Identify which cell holds the provided text, then report its [x, y] central coordinate. 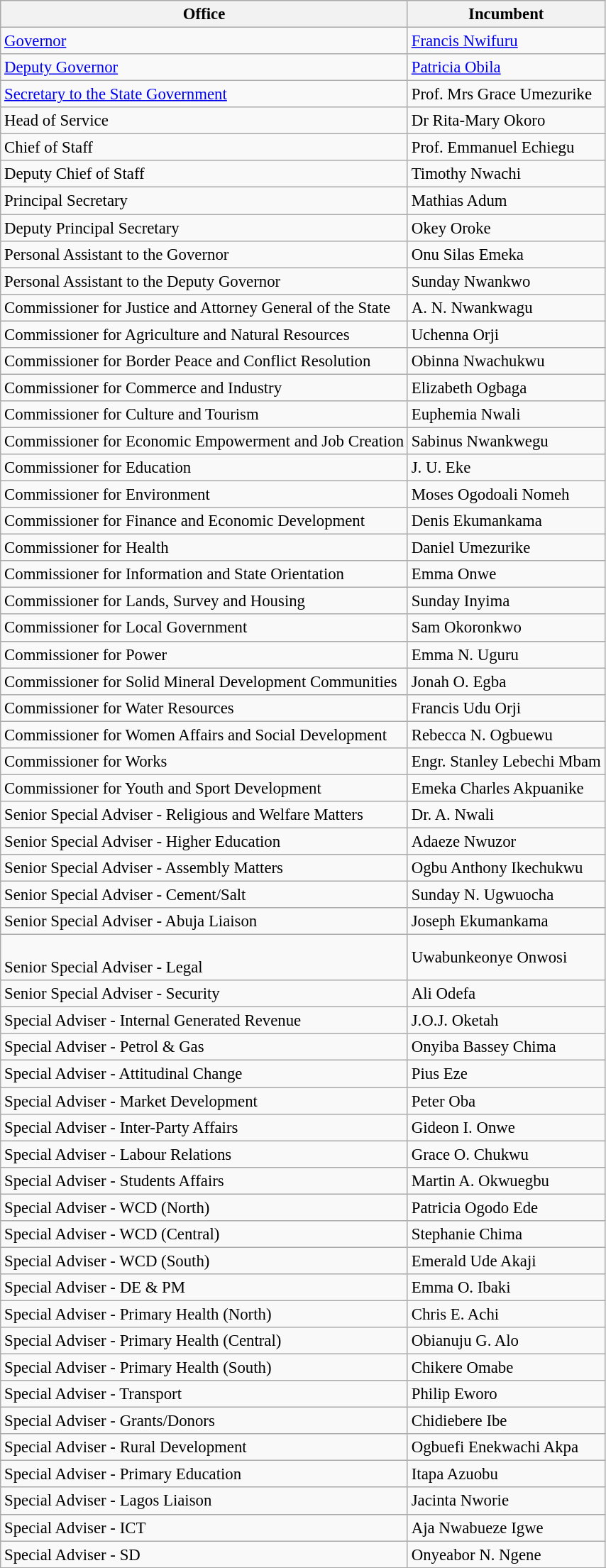
Jonah O. Egba [506, 681]
Ali Odefa [506, 994]
Commissioner for Justice and Attorney General of the State [204, 307]
Special Adviser - Primary Health (South) [204, 1368]
Deputy Governor [204, 67]
J.O.J. Oketah [506, 1021]
Rebecca N. Ogbuewu [506, 735]
Chris E. Achi [506, 1314]
Elizabeth Ogbaga [506, 388]
Emma Onwe [506, 574]
Uwabunkeonye Onwosi [506, 958]
Senior Special Adviser - Higher Education [204, 841]
Special Adviser - DE & PM [204, 1288]
Commissioner for Commerce and Industry [204, 388]
Senior Special Adviser - Security [204, 994]
Special Adviser - Primary Health (Central) [204, 1341]
Senior Special Adviser - Assembly Matters [204, 868]
Ogbu Anthony Ikechukwu [506, 868]
Special Adviser - WCD (North) [204, 1207]
Onu Silas Emeka [506, 254]
Personal Assistant to the Governor [204, 254]
Special Adviser - Primary Health (North) [204, 1314]
Senior Special Adviser - Cement/Salt [204, 895]
Gideon I. Onwe [506, 1127]
Special Adviser - Labour Relations [204, 1154]
Sunday N. Ugwuocha [506, 895]
Joseph Ekumankama [506, 921]
Aja Nwabueze Igwe [506, 1528]
Francis Nwifuru [506, 41]
Itapa Azuobu [506, 1474]
Special Adviser - Internal Generated Revenue [204, 1021]
Commissioner for Lands, Survey and Housing [204, 601]
Dr Rita-Mary Okoro [506, 121]
Philip Eworo [506, 1394]
Onyiba Bassey Chima [506, 1047]
Governor [204, 41]
Commissioner for Information and State Orientation [204, 574]
Commissioner for Local Government [204, 628]
Commissioner for Works [204, 762]
Commissioner for Youth and Sport Development [204, 788]
Chidiebere Ibe [506, 1421]
Prof. Emmanuel Echiegu [506, 148]
Commissioner for Power [204, 654]
Senior Special Adviser - Religious and Welfare Matters [204, 815]
Commissioner for Culture and Tourism [204, 415]
Sunday Inyima [506, 601]
Commissioner for Environment [204, 495]
Special Adviser - Lagos Liaison [204, 1501]
Special Adviser - Inter-Party Affairs [204, 1127]
Uchenna Orji [506, 334]
Incumbent [506, 14]
Emma O. Ibaki [506, 1288]
Office [204, 14]
Emeka Charles Akpuanike [506, 788]
Jacinta Nworie [506, 1501]
Prof. Mrs Grace Umezurike [506, 94]
Moses Ogodoali Nomeh [506, 495]
Stephanie Chima [506, 1234]
Commissioner for Border Peace and Conflict Resolution [204, 361]
Timothy Nwachi [506, 174]
Peter Oba [506, 1101]
Special Adviser - Students Affairs [204, 1180]
Patricia Ogodo Ede [506, 1207]
Sunday Nwankwo [506, 281]
J. U. Eke [506, 468]
Martin A. Okwuegbu [506, 1180]
Patricia Obila [506, 67]
Personal Assistant to the Deputy Governor [204, 281]
Emma N. Uguru [506, 654]
Commissioner for Economic Empowerment and Job Creation [204, 441]
Secretary to the State Government [204, 94]
Euphemia Nwali [506, 415]
Dr. A. Nwali [506, 815]
Emerald Ude Akaji [506, 1261]
Special Adviser - Primary Education [204, 1474]
Special Adviser - Rural Development [204, 1447]
Deputy Chief of Staff [204, 174]
Commissioner for Women Affairs and Social Development [204, 735]
Principal Secretary [204, 201]
Special Adviser - ICT [204, 1528]
A. N. Nwankwagu [506, 307]
Sabinus Nwankwegu [506, 441]
Commissioner for Finance and Economic Development [204, 521]
Onyeabor N. Ngene [506, 1555]
Ogbuefi Enekwachi Akpa [506, 1447]
Pius Eze [506, 1074]
Commissioner for Education [204, 468]
Daniel Umezurike [506, 548]
Adaeze Nwuzor [506, 841]
Special Adviser - Market Development [204, 1101]
Sam Okoronkwo [506, 628]
Chief of Staff [204, 148]
Commissioner for Health [204, 548]
Special Adviser - Transport [204, 1394]
Mathias Adum [506, 201]
Obianuju G. Alo [506, 1341]
Senior Special Adviser - Abuja Liaison [204, 921]
Special Adviser - Grants/Donors [204, 1421]
Chikere Omabe [506, 1368]
Head of Service [204, 121]
Denis Ekumankama [506, 521]
Commissioner for Solid Mineral Development Communities [204, 681]
Obinna Nwachukwu [506, 361]
Special Adviser - Attitudinal Change [204, 1074]
Francis Udu Orji [506, 708]
Grace O. Chukwu [506, 1154]
Special Adviser - SD [204, 1555]
Special Adviser - WCD (South) [204, 1261]
Commissioner for Water Resources [204, 708]
Special Adviser - Petrol & Gas [204, 1047]
Senior Special Adviser - Legal [204, 958]
Commissioner for Agriculture and Natural Resources [204, 334]
Engr. Stanley Lebechi Mbam [506, 762]
Special Adviser - WCD (Central) [204, 1234]
Deputy Principal Secretary [204, 228]
Okey Oroke [506, 228]
